Detect which cell encompasses the target text, then output its (X, Y) center coordinate. 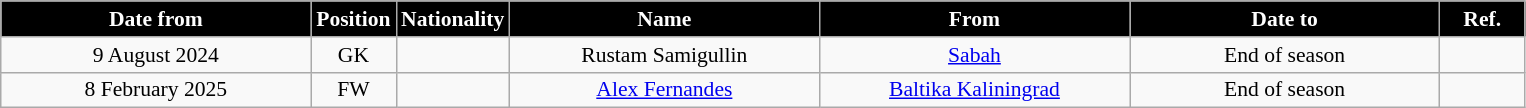
Date from (156, 19)
Name (664, 19)
Rustam Samigullin (664, 55)
FW (354, 90)
9 August 2024 (156, 55)
Alex Fernandes (664, 90)
8 February 2025 (156, 90)
Date to (1285, 19)
Baltika Kaliningrad (974, 90)
From (974, 19)
Ref. (1482, 19)
Sabah (974, 55)
Nationality (452, 19)
GK (354, 55)
Position (354, 19)
